Pinpoint the cell where the given text exists, returning its (X, Y) midpoint coordinate. 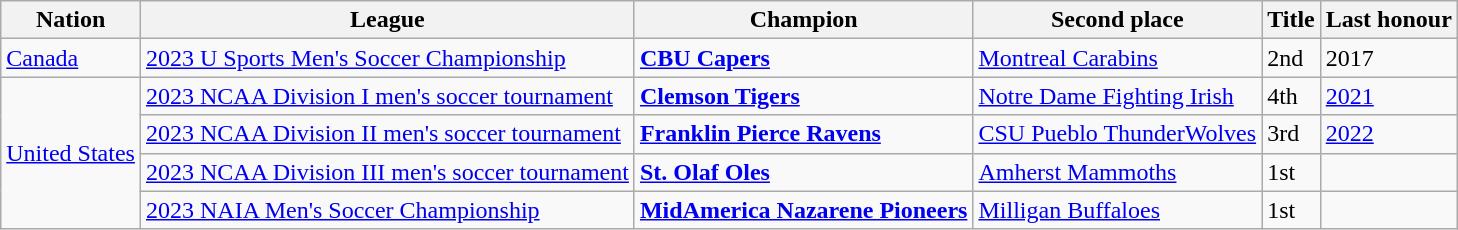
2023 U Sports Men's Soccer Championship (387, 58)
Last honour (1388, 20)
3rd (1292, 134)
2022 (1388, 134)
Amherst Mammoths (1118, 172)
2023 NCAA Division II men's soccer tournament (387, 134)
4th (1292, 96)
Franklin Pierce Ravens (804, 134)
2021 (1388, 96)
2023 NAIA Men's Soccer Championship (387, 210)
2nd (1292, 58)
Montreal Carabins (1118, 58)
Champion (804, 20)
Milligan Buffaloes (1118, 210)
Title (1292, 20)
Clemson Tigers (804, 96)
United States (71, 153)
CSU Pueblo ThunderWolves (1118, 134)
St. Olaf Oles (804, 172)
MidAmerica Nazarene Pioneers (804, 210)
CBU Capers (804, 58)
2017 (1388, 58)
2023 NCAA Division I men's soccer tournament (387, 96)
Nation (71, 20)
League (387, 20)
Notre Dame Fighting Irish (1118, 96)
2023 NCAA Division III men's soccer tournament (387, 172)
Second place (1118, 20)
Canada (71, 58)
